Return the (X, Y) coordinate for the center point of the cell that contains the specified text.  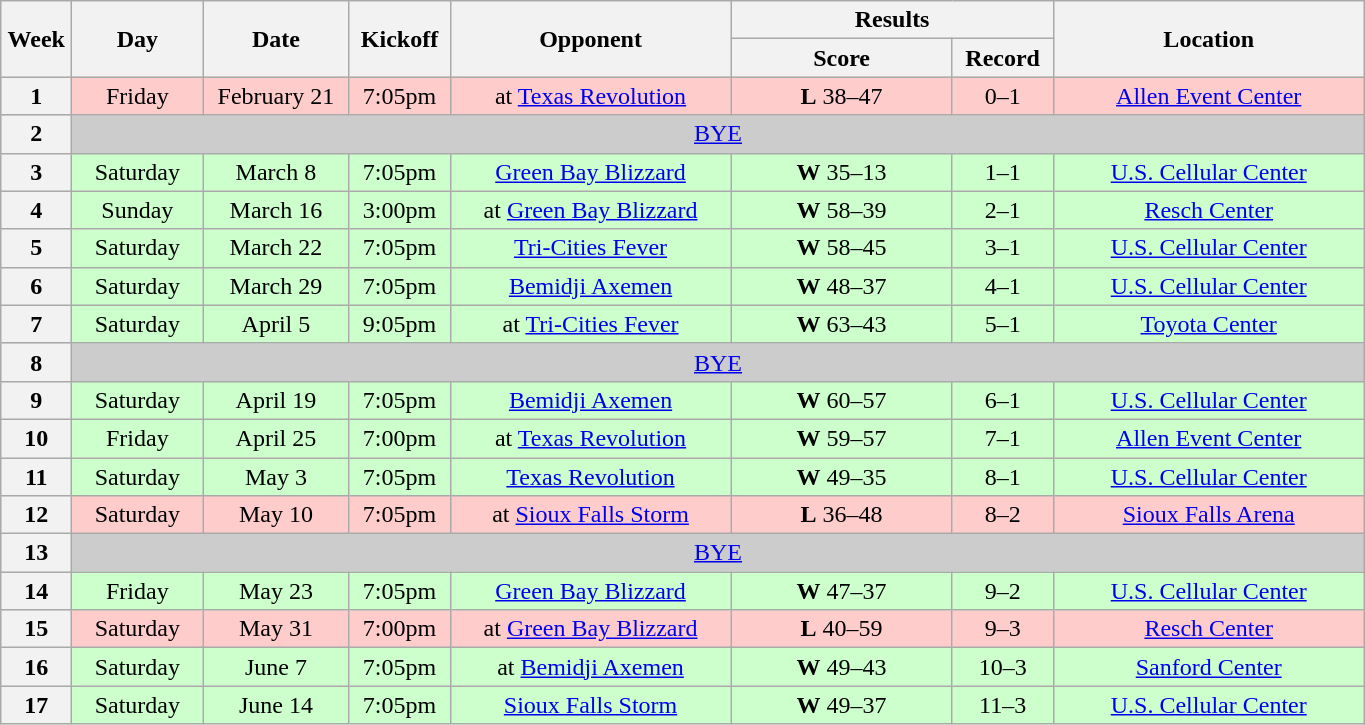
at Tri-Cities Fever (590, 324)
8 (36, 362)
May 3 (276, 477)
7–1 (1002, 438)
9:05pm (400, 324)
April 25 (276, 438)
8–1 (1002, 477)
February 21 (276, 96)
0–1 (1002, 96)
April 19 (276, 400)
15 (36, 629)
3–1 (1002, 248)
Sioux Falls Arena (1208, 515)
March 22 (276, 248)
Kickoff (400, 39)
4–1 (1002, 286)
W 60–57 (842, 400)
2–1 (1002, 210)
Opponent (590, 39)
W 59–57 (842, 438)
March 29 (276, 286)
W 49–35 (842, 477)
June 14 (276, 705)
Date (276, 39)
13 (36, 553)
6–1 (1002, 400)
1 (36, 96)
5–1 (1002, 324)
Location (1208, 39)
10 (36, 438)
11 (36, 477)
Day (138, 39)
11–3 (1002, 705)
W 35–13 (842, 172)
May 23 (276, 591)
L 36–48 (842, 515)
9–3 (1002, 629)
W 48–37 (842, 286)
4 (36, 210)
9 (36, 400)
Texas Revolution (590, 477)
W 63–43 (842, 324)
March 16 (276, 210)
L 40–59 (842, 629)
Sanford Center (1208, 667)
2 (36, 134)
Toyota Center (1208, 324)
Sunday (138, 210)
May 31 (276, 629)
16 (36, 667)
March 8 (276, 172)
17 (36, 705)
Tri-Cities Fever (590, 248)
6 (36, 286)
Record (1002, 58)
Score (842, 58)
W 58–45 (842, 248)
at Sioux Falls Storm (590, 515)
7 (36, 324)
Sioux Falls Storm (590, 705)
12 (36, 515)
9–2 (1002, 591)
Week (36, 39)
W 49–43 (842, 667)
14 (36, 591)
L 38–47 (842, 96)
May 10 (276, 515)
at Bemidji Axemen (590, 667)
5 (36, 248)
Results (892, 20)
1–1 (1002, 172)
10–3 (1002, 667)
W 47–37 (842, 591)
W 49–37 (842, 705)
W 58–39 (842, 210)
April 5 (276, 324)
3 (36, 172)
3:00pm (400, 210)
June 7 (276, 667)
8–2 (1002, 515)
